Identify which cell holds the provided text, then report its (x, y) central coordinate. 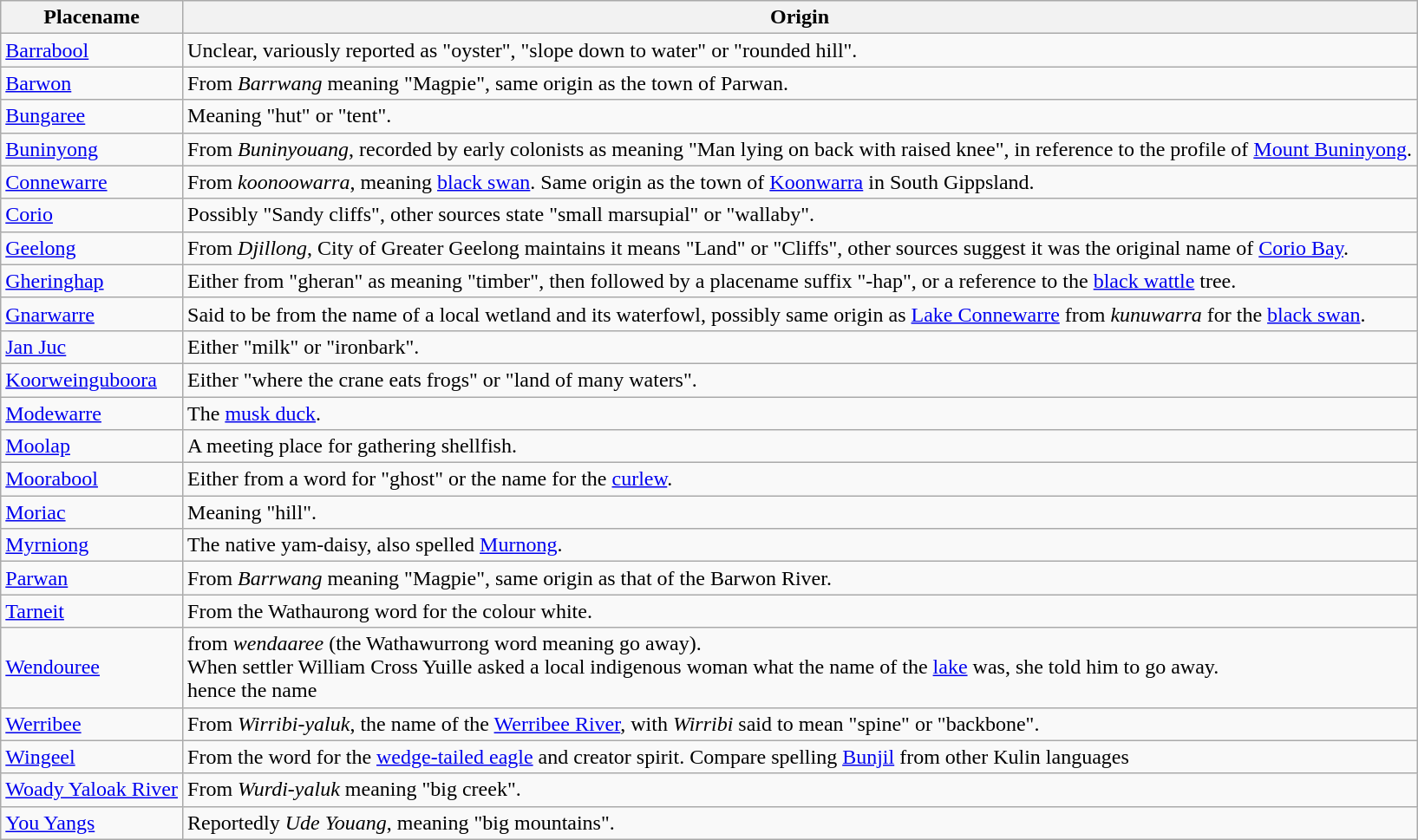
Modewarre (92, 413)
Wingeel (92, 757)
Parwan (92, 578)
The musk duck. (800, 413)
Possibly "Sandy cliffs", other sources state "small marsupial" or "wallaby". (800, 215)
Reportedly Ude Youang, meaning "big mountains". (800, 823)
A meeting place for gathering shellfish. (800, 446)
Woady Yaloak River (92, 790)
From Barrwang meaning "Magpie", same origin as that of the Barwon River. (800, 578)
Myrniong (92, 545)
Either from "gheran" as meaning "timber", then followed by a placename suffix "-hap", or a reference to the black wattle tree. (800, 281)
Either from a word for "ghost" or the name for the curlew. (800, 479)
Geelong (92, 248)
Meaning "hut" or "tent". (800, 116)
Corio (92, 215)
Meaning "hill". (800, 512)
From Barrwang meaning "Magpie", same origin as the town of Parwan. (800, 83)
Gnarwarre (92, 314)
Moriac (92, 512)
Either "where the crane eats frogs" or "land of many waters". (800, 380)
Werribee (92, 724)
Said to be from the name of a local wetland and its waterfowl, possibly same origin as Lake Connewarre from kunuwarra for the black swan. (800, 314)
Koorweinguboora (92, 380)
Gheringhap (92, 281)
The native yam-daisy, also spelled Murnong. (800, 545)
From the word for the wedge-tailed eagle and creator spirit. Compare spelling Bunjil from other Kulin languages (800, 757)
From Wirribi-yaluk, the name of the Werribee River, with Wirribi said to mean "spine" or "backbone". (800, 724)
From Djillong, City of Greater Geelong maintains it means "Land" or "Cliffs", other sources suggest it was the original name of Corio Bay. (800, 248)
Bungaree (92, 116)
Connewarre (92, 182)
Barwon (92, 83)
From koonoowarra, meaning black swan. Same origin as the town of Koonwarra in South Gippsland. (800, 182)
Moolap (92, 446)
Jan Juc (92, 347)
Unclear, variously reported as "oyster", "slope down to water" or "rounded hill". (800, 50)
You Yangs (92, 823)
Either "milk" or "ironbark". (800, 347)
Barrabool (92, 50)
From Wurdi-yaluk meaning "big creek". (800, 790)
Placename (92, 17)
From Buninyouang, recorded by early colonists as meaning "Man lying on back with raised knee", in reference to the profile of Mount Buninyong. (800, 149)
Tarneit (92, 611)
Moorabool (92, 479)
Wendouree (92, 667)
From the Wathaurong word for the colour white. (800, 611)
Buninyong (92, 149)
Origin (800, 17)
